From the cell containing the given text, extract its center point as (x, y) coordinate. 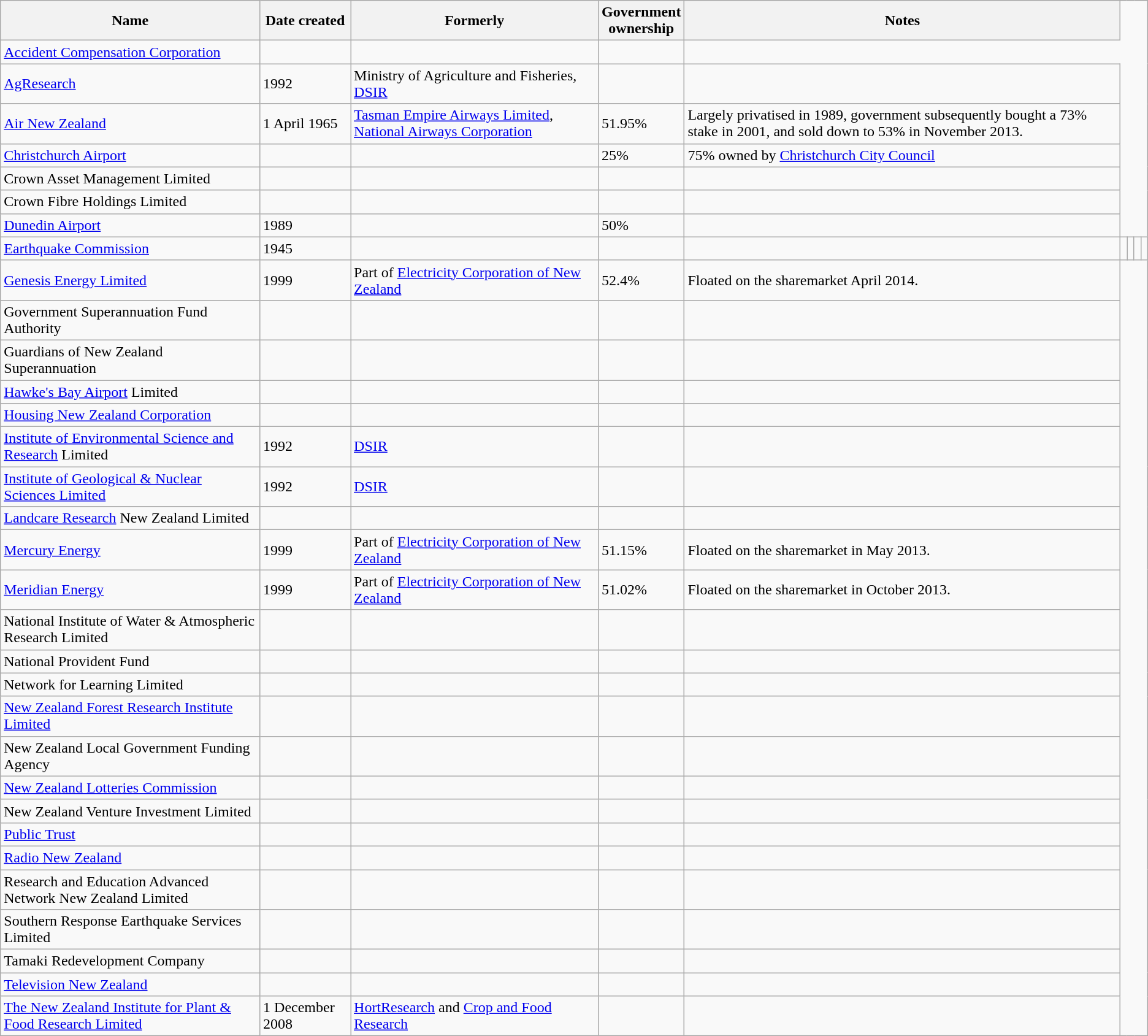
Institute of Environmental Science and Research Limited (130, 447)
51.15% (641, 550)
1 December 2008 (305, 1016)
Government Superannuation Fund Authority (130, 320)
Ministry of Agriculture and Fisheries, DSIR (475, 83)
New Zealand Lotteries Commission (130, 788)
Dunedin Airport (130, 225)
Southern Response Earthquake Services Limited (130, 930)
New Zealand Local Government Funding Agency (130, 756)
Mercury Energy (130, 550)
Largely privatised in 1989, government subsequently bought a 73% stake in 2001, and sold down to 53% in November 2013. (903, 124)
HortResearch and Crop and Food Research (475, 1016)
51.02% (641, 590)
Housing New Zealand Corporation (130, 415)
50% (641, 225)
1 April 1965 (305, 124)
Name (130, 21)
Guardians of New Zealand Superannuation (130, 359)
Formerly (475, 21)
Public Trust (130, 834)
New Zealand Forest Research Institute Limited (130, 716)
1989 (305, 225)
Landcare Research New Zealand Limited (130, 518)
Network for Learning Limited (130, 685)
Hawke's Bay Airport Limited (130, 392)
National Provident Fund (130, 661)
Air New Zealand (130, 124)
The New Zealand Institute for Plant & Food Research Limited (130, 1016)
Tamaki Redevelopment Company (130, 961)
52.4% (641, 280)
Crown Fibre Holdings Limited (130, 202)
51.95% (641, 124)
New Zealand Venture Investment Limited (130, 811)
1945 (305, 248)
Notes (903, 21)
Institute of Geological & Nuclear Sciences Limited (130, 487)
Research and Education Advanced Network New Zealand Limited (130, 889)
Television New Zealand (130, 984)
25% (641, 155)
National Institute of Water & Atmospheric Research Limited (130, 629)
Christchurch Airport (130, 155)
Meridian Energy (130, 590)
Floated on the sharemarket in October 2013. (903, 590)
Governmentownership (641, 21)
Date created (305, 21)
75% owned by Christchurch City Council (903, 155)
Floated on the sharemarket April 2014. (903, 280)
AgResearch (130, 83)
Radio New Zealand (130, 858)
Floated on the sharemarket in May 2013. (903, 550)
Genesis Energy Limited (130, 280)
Earthquake Commission (130, 248)
Tasman Empire Airways Limited, National Airways Corporation (475, 124)
Accident Compensation Corporation (130, 52)
Crown Asset Management Limited (130, 178)
